Detect which cell encompasses the target text, then output its (x, y) center coordinate. 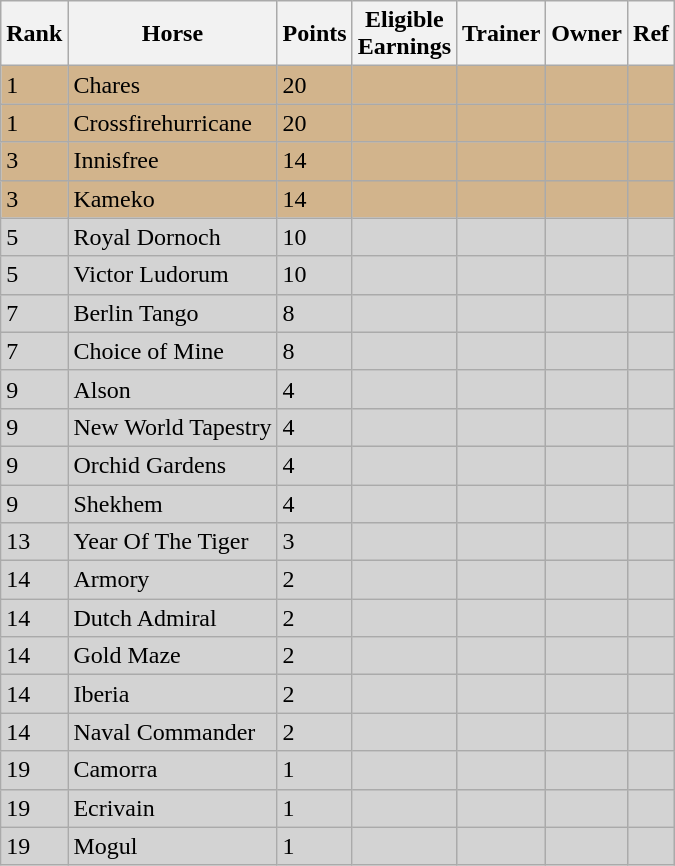
Gold Maze (172, 656)
Armory (172, 580)
Ecrivain (172, 808)
Iberia (172, 694)
Mogul (172, 846)
Year Of The Tiger (172, 542)
Alson (172, 389)
Dutch Admiral (172, 618)
Berlin Tango (172, 313)
Camorra (172, 770)
Horse (172, 34)
Innisfree (172, 161)
Trainer (502, 34)
Ref (652, 34)
Kameko (172, 199)
Points (314, 34)
Orchid Gardens (172, 465)
13 (34, 542)
Crossfirehurricane (172, 123)
Royal Dornoch (172, 237)
Naval Commander (172, 732)
Victor Ludorum (172, 275)
Rank (34, 34)
Shekhem (172, 503)
New World Tapestry (172, 427)
Owner (587, 34)
EligibleEarnings (404, 34)
Chares (172, 85)
Choice of Mine (172, 351)
